Search for the cell housing the specified text and yield its (X, Y) center coordinate. 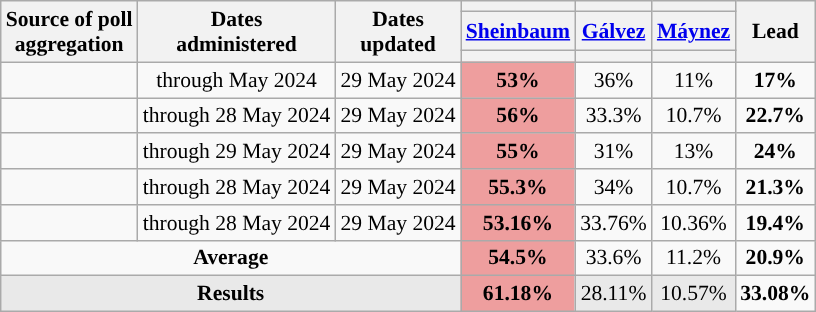
13% (694, 152)
19.4% (775, 223)
10.57% (694, 294)
Gálvez (614, 32)
10.36% (694, 223)
28.11% (614, 294)
55.3% (518, 187)
11.2% (694, 258)
Datesadministered (237, 32)
through May 2024 (237, 80)
53% (518, 80)
20.9% (775, 258)
61.18% (518, 294)
through 29 May 2024 (237, 152)
56% (518, 116)
Results (231, 294)
34% (614, 187)
54.5% (518, 258)
24% (775, 152)
33.08% (775, 294)
11% (694, 80)
21.3% (775, 187)
33.6% (614, 258)
55% (518, 152)
Source of pollaggregation (70, 32)
33.3% (614, 116)
22.7% (775, 116)
Datesupdated (398, 32)
33.76% (614, 223)
31% (614, 152)
Sheinbaum (518, 32)
17% (775, 80)
36% (614, 80)
53.16% (518, 223)
Máynez (694, 32)
Average (231, 258)
Lead (775, 32)
